Detect which cell encompasses the target text, then output its (X, Y) center coordinate. 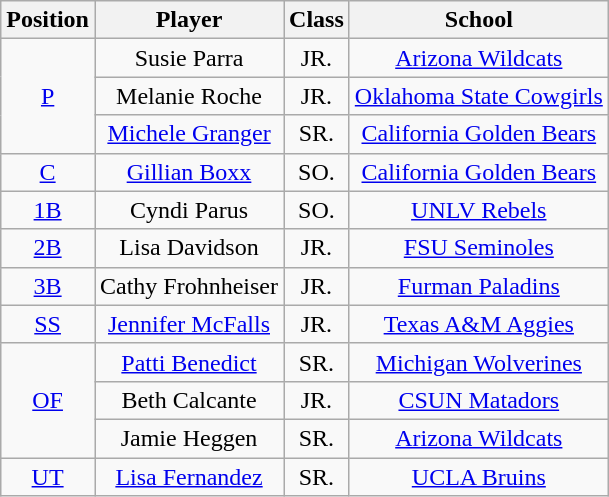
UCLA Bruins (478, 477)
FSU Seminoles (478, 248)
Michele Granger (188, 134)
C (48, 172)
2B (48, 248)
Jamie Heggen (188, 438)
Position (48, 20)
UNLV Rebels (478, 210)
CSUN Matadors (478, 400)
3B (48, 286)
Texas A&M Aggies (478, 324)
Lisa Fernandez (188, 477)
OF (48, 400)
Player (188, 20)
Michigan Wolverines (478, 362)
Gillian Boxx (188, 172)
Lisa Davidson (188, 248)
School (478, 20)
P (48, 96)
Furman Paladins (478, 286)
Oklahoma State Cowgirls (478, 96)
Melanie Roche (188, 96)
Class (317, 20)
Patti Benedict (188, 362)
SS (48, 324)
Beth Calcante (188, 400)
1B (48, 210)
UT (48, 477)
Cathy Frohnheiser (188, 286)
Jennifer McFalls (188, 324)
Susie Parra (188, 58)
Cyndi Parus (188, 210)
